Determine the [x, y] coordinate at the center of the cell enclosing the given text.  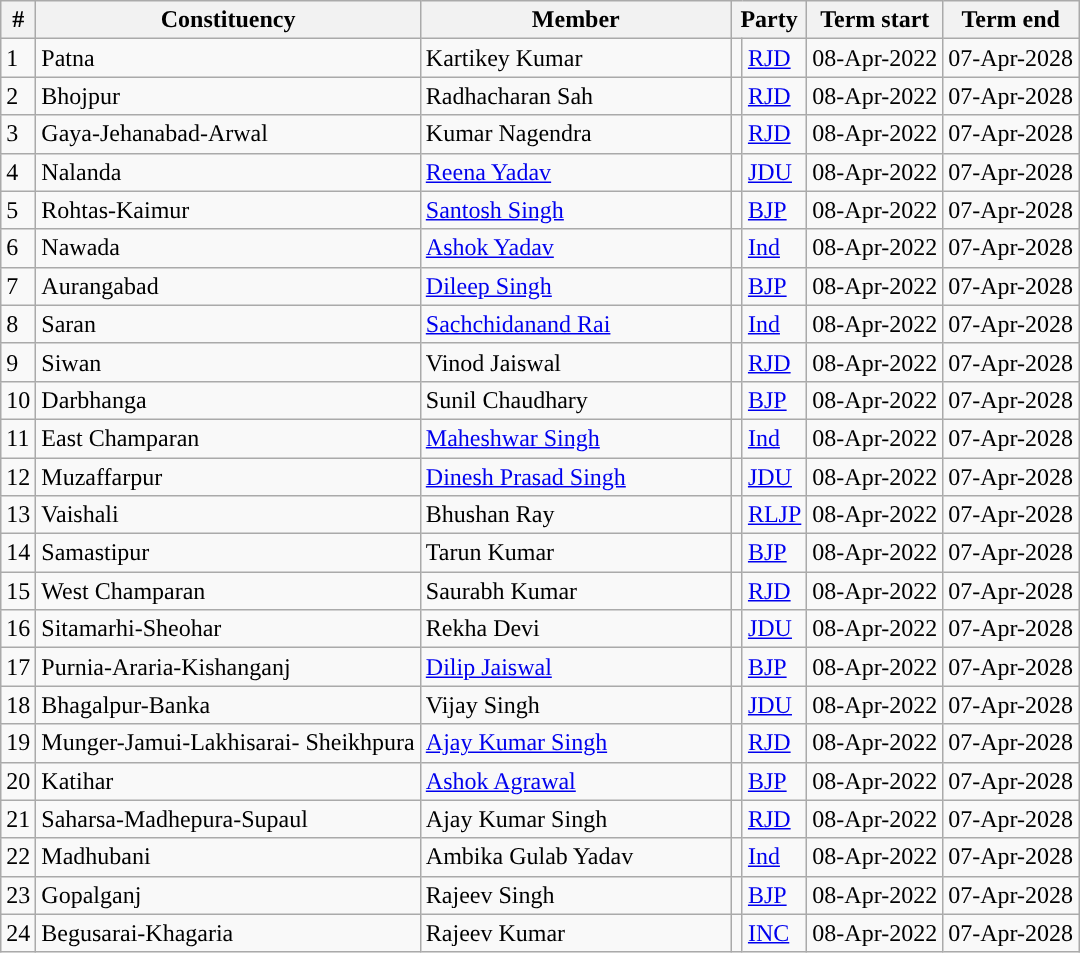
Rajeev Singh [576, 895]
Constituency [228, 20]
INC [774, 933]
Kartikey Kumar [576, 58]
Ashok Agrawal [576, 781]
Katihar [228, 781]
Bhagalpur-Banka [228, 705]
8 [18, 324]
13 [18, 515]
Member [576, 20]
Rajeev Kumar [576, 933]
22 [18, 857]
Reena Yadav [576, 172]
24 [18, 933]
2 [18, 96]
RLJP [774, 515]
18 [18, 705]
West Champaran [228, 591]
11 [18, 438]
Sachchidanand Rai [576, 324]
Vinod Jaiswal [576, 362]
Radhacharan Sah [576, 96]
3 [18, 134]
5 [18, 210]
Gaya-Jehanabad-Arwal [228, 134]
Munger-Jamui-Lakhisarai- Sheikhpura [228, 743]
Saurabh Kumar [576, 591]
Muzaffarpur [228, 477]
Nalanda [228, 172]
Tarun Kumar [576, 553]
Purnia-Araria-Kishanganj [228, 667]
Dinesh Prasad Singh [576, 477]
Aurangabad [228, 286]
Dilip Jaiswal [576, 667]
Bhushan Ray [576, 515]
6 [18, 248]
14 [18, 553]
19 [18, 743]
Kumar Nagendra [576, 134]
1 [18, 58]
17 [18, 667]
Samastipur [228, 553]
Ashok Yadav [576, 248]
Ambika Gulab Yadav [576, 857]
Begusarai-Khagaria [228, 933]
15 [18, 591]
10 [18, 400]
Rohtas-Kaimur [228, 210]
Santosh Singh [576, 210]
Term end [1011, 20]
Madhubani [228, 857]
9 [18, 362]
Term start [875, 20]
Dileep Singh [576, 286]
7 [18, 286]
Darbhanga [228, 400]
Bhojpur [228, 96]
Sunil Chaudhary [576, 400]
# [18, 20]
Maheshwar Singh [576, 438]
21 [18, 819]
Saharsa-Madhepura-Supaul [228, 819]
4 [18, 172]
Patna [228, 58]
Saran [228, 324]
Vijay Singh [576, 705]
East Champaran [228, 438]
Sitamarhi-Sheohar [228, 629]
Party [768, 20]
16 [18, 629]
Rekha Devi [576, 629]
12 [18, 477]
Siwan [228, 362]
Nawada [228, 248]
20 [18, 781]
Vaishali [228, 515]
Gopalganj [228, 895]
23 [18, 895]
